Determine the (X, Y) coordinate at the center of the cell enclosing the given text.  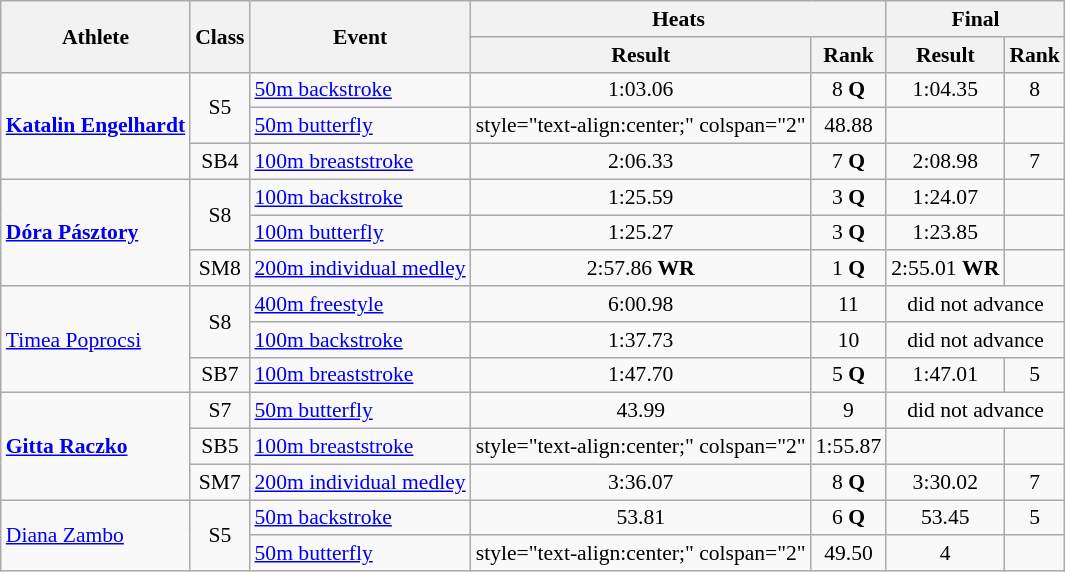
4 (945, 554)
Event (360, 36)
Gitta Raczko (96, 446)
2:06.33 (641, 162)
1:47.01 (945, 375)
53.81 (641, 518)
SM7 (220, 482)
1:03.06 (641, 90)
Diana Zambo (96, 536)
1:55.87 (848, 447)
1:25.27 (641, 233)
1:23.85 (945, 233)
1:47.70 (641, 375)
9 (848, 411)
400m freestyle (360, 304)
Heats (679, 19)
1:25.59 (641, 197)
SB5 (220, 447)
SB7 (220, 375)
43.99 (641, 411)
SM8 (220, 269)
100m butterfly (360, 233)
49.50 (848, 554)
SB4 (220, 162)
1:04.35 (945, 90)
Athlete (96, 36)
7 Q (848, 162)
1 Q (848, 269)
Timea Poprocsi (96, 340)
3:30.02 (945, 482)
S7 (220, 411)
Katalin Engelhardt (96, 126)
Dóra Pásztory (96, 232)
5 Q (848, 375)
48.88 (848, 126)
2:57.86 WR (641, 269)
6:00.98 (641, 304)
8 (1034, 90)
Final (976, 19)
Class (220, 36)
1:37.73 (641, 340)
3:36.07 (641, 482)
11 (848, 304)
2:08.98 (945, 162)
53.45 (945, 518)
1:24.07 (945, 197)
6 Q (848, 518)
10 (848, 340)
2:55.01 WR (945, 269)
